Extract the [x, y] coordinate from the center of the cell holding the provided text.  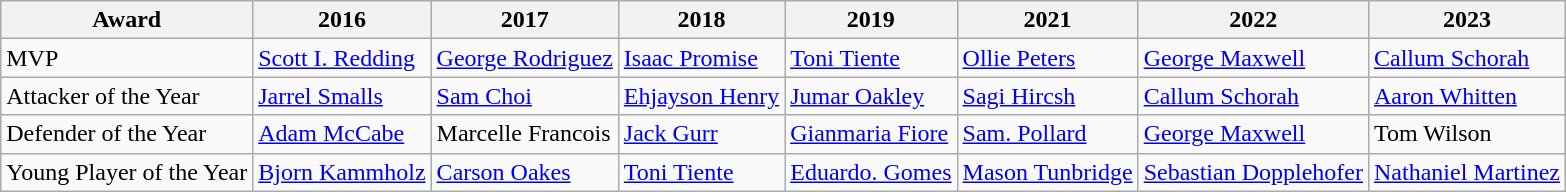
Award [127, 20]
Aaron Whitten [1466, 96]
Sam. Pollard [1048, 134]
Jumar Oakley [871, 96]
Sam Choi [524, 96]
2023 [1466, 20]
Jarrel Smalls [342, 96]
MVP [127, 58]
Bjorn Kammholz [342, 172]
Adam McCabe [342, 134]
Eduardo. Gomes [871, 172]
2018 [701, 20]
Jack Gurr [701, 134]
Ehjayson Henry [701, 96]
2022 [1253, 20]
Young Player of the Year [127, 172]
2021 [1048, 20]
2016 [342, 20]
Gianmaria Fiore [871, 134]
Nathaniel Martinez [1466, 172]
Ollie Peters [1048, 58]
Defender of the Year [127, 134]
Scott I. Redding [342, 58]
Sagi Hircsh [1048, 96]
Marcelle Francois [524, 134]
Tom Wilson [1466, 134]
Carson Oakes [524, 172]
Attacker of the Year [127, 96]
2019 [871, 20]
2017 [524, 20]
George Rodriguez [524, 58]
Mason Tunbridge [1048, 172]
Isaac Promise [701, 58]
Sebastian Dopplehofer [1253, 172]
